Pinpoint the cell where the given text exists, returning its [X, Y] midpoint coordinate. 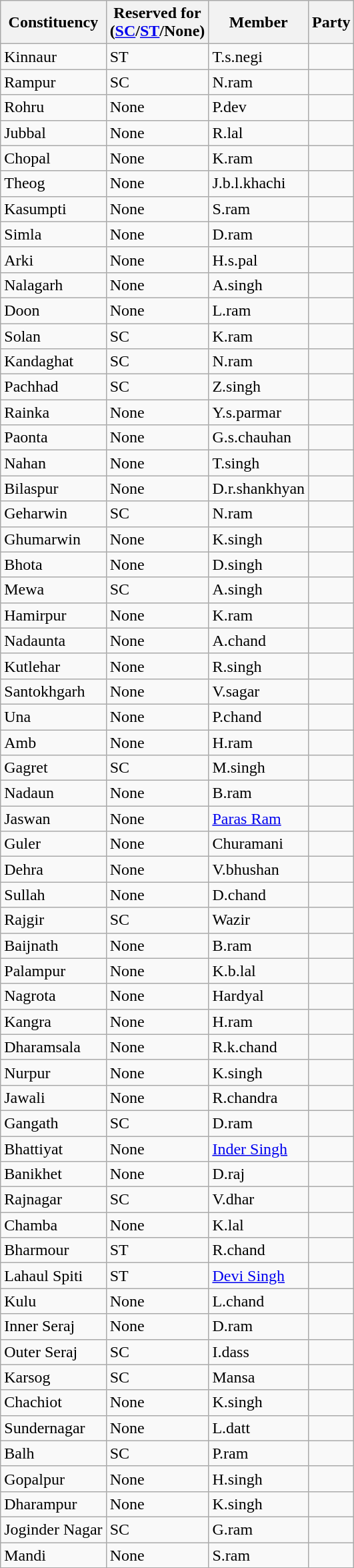
Banikhet [53, 1174]
Una [53, 717]
V.bhushan [259, 869]
Inner Seraj [53, 1326]
G.ram [259, 1529]
Karsog [53, 1377]
Gangath [53, 1123]
Party [331, 23]
Jubbal [53, 133]
Jawali [53, 1098]
Gagret [53, 768]
Mansa [259, 1377]
Solan [53, 336]
Y.s.parmar [259, 412]
R.chand [259, 1250]
V.dhar [259, 1200]
K.b.lal [259, 971]
Theog [53, 183]
G.s.chauhan [259, 438]
J.b.l.khachi [259, 183]
Balh [53, 1453]
Bilaspur [53, 488]
D.singh [259, 564]
Arki [53, 260]
Sullah [53, 895]
P.chand [259, 717]
Nadaun [53, 793]
H.s.pal [259, 260]
Mandi [53, 1555]
Nagrota [53, 996]
Paras Ram [259, 819]
Inder Singh [259, 1148]
Rampur [53, 82]
Devi Singh [259, 1276]
V.sagar [259, 691]
Kutlehar [53, 666]
K.lal [259, 1225]
Kandaghat [53, 362]
Outer Seraj [53, 1352]
Constituency [53, 23]
Bhota [53, 564]
Nurpur [53, 1072]
Joginder Nagar [53, 1529]
A.chand [259, 641]
Bharmour [53, 1250]
P.ram [259, 1453]
Rohru [53, 107]
D.raj [259, 1174]
Nahan [53, 463]
Dehra [53, 869]
D.r.shankhyan [259, 488]
Churamani [259, 844]
R.lal [259, 133]
I.dass [259, 1352]
T.singh [259, 463]
L.chand [259, 1301]
Paonta [53, 438]
Gopalpur [53, 1479]
R.singh [259, 666]
Hardyal [259, 996]
Reserved for(SC/ST/None) [157, 23]
Chopal [53, 158]
Member [259, 23]
P.dev [259, 107]
Nalagarh [53, 285]
Kulu [53, 1301]
D.chand [259, 895]
M.singh [259, 768]
Amb [53, 743]
H.singh [259, 1479]
Pachhad [53, 387]
Kangra [53, 1022]
L.ram [259, 310]
L.datt [259, 1428]
Dharamsala [53, 1047]
Dharampur [53, 1504]
Chachiot [53, 1403]
Jaswan [53, 819]
Baijnath [53, 945]
Mewa [53, 590]
Z.singh [259, 387]
T.s.negi [259, 57]
Geharwin [53, 514]
Lahaul Spiti [53, 1276]
Chamba [53, 1225]
Wazir [259, 920]
Hamirpur [53, 615]
Rainka [53, 412]
Sundernagar [53, 1428]
Santokhgarh [53, 691]
R.k.chand [259, 1047]
Palampur [53, 971]
Kinnaur [53, 57]
Simla [53, 234]
Bhattiyat [53, 1148]
Guler [53, 844]
Nadaunta [53, 641]
Rajgir [53, 920]
Ghumarwin [53, 539]
Doon [53, 310]
Kasumpti [53, 209]
Rajnagar [53, 1200]
R.chandra [259, 1098]
